Return (x, y) of the center of cell containing provided text 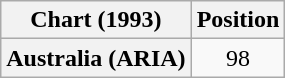
Position (238, 20)
98 (238, 58)
Australia (ARIA) (96, 58)
Chart (1993) (96, 20)
